Capture the cell that displays the provided text and extract its (x, y) central coordinate. 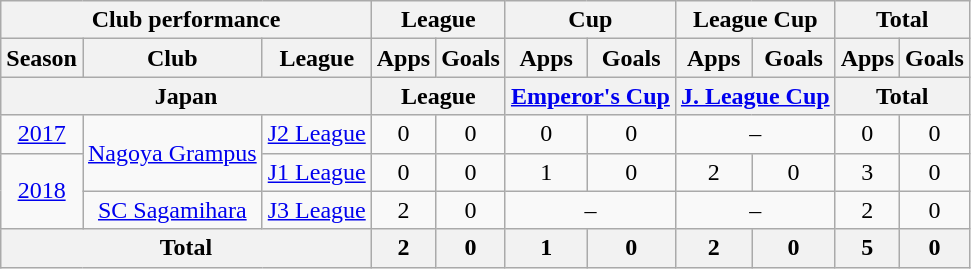
J1 League (316, 172)
J3 League (316, 210)
Cup (590, 20)
5 (867, 248)
2017 (42, 134)
Emperor's Cup (590, 96)
SC Sagamihara (172, 210)
Japan (186, 96)
J. League Cup (755, 96)
Club performance (186, 20)
Club (172, 58)
Season (42, 58)
3 (867, 172)
Nagoya Grampus (172, 153)
League Cup (755, 20)
J2 League (316, 134)
2018 (42, 191)
